Scan for the cell matching the given text and deliver its (x, y) coordinate at center. 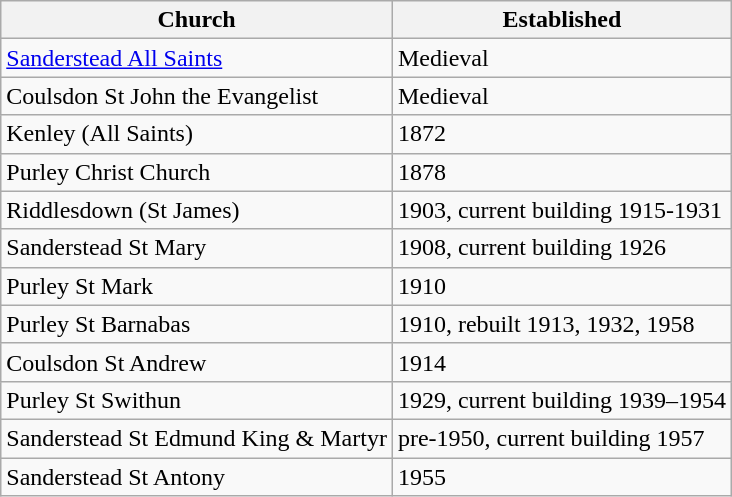
Coulsdon St John the Evangelist (197, 96)
1878 (562, 172)
Kenley (All Saints) (197, 134)
1914 (562, 362)
1955 (562, 477)
pre-1950, current building 1957 (562, 438)
1872 (562, 134)
Coulsdon St Andrew (197, 362)
Purley Christ Church (197, 172)
Purley St Swithun (197, 400)
1910, rebuilt 1913, 1932, 1958 (562, 324)
Sanderstead All Saints (197, 58)
Sanderstead St Antony (197, 477)
Riddlesdown (St James) (197, 210)
1903, current building 1915-1931 (562, 210)
1908, current building 1926 (562, 248)
Church (197, 20)
Purley St Barnabas (197, 324)
1910 (562, 286)
Established (562, 20)
1929, current building 1939–1954 (562, 400)
Sanderstead St Mary (197, 248)
Purley St Mark (197, 286)
Sanderstead St Edmund King & Martyr (197, 438)
